Return [X, Y] of the center of cell containing provided text 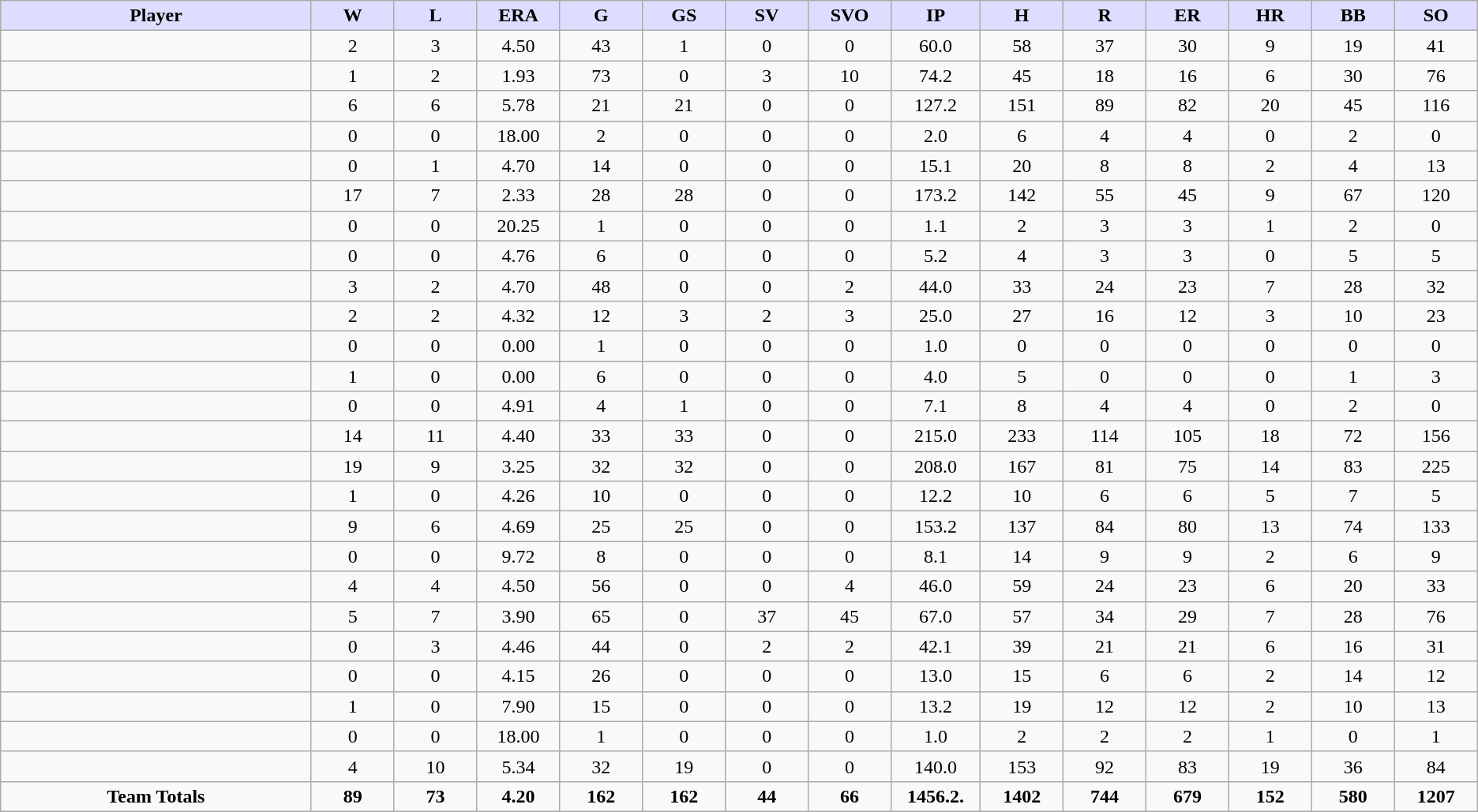
215.0 [936, 436]
156 [1435, 436]
1.93 [518, 76]
7.1 [936, 406]
116 [1435, 106]
5.78 [518, 106]
ER [1187, 16]
11 [436, 436]
HR [1270, 16]
74 [1353, 526]
4.0 [936, 376]
173.2 [936, 196]
57 [1022, 616]
L [436, 16]
225 [1435, 466]
142 [1022, 196]
140.0 [936, 766]
133 [1435, 526]
75 [1187, 466]
151 [1022, 106]
13.0 [936, 676]
17 [352, 196]
1402 [1022, 796]
W [352, 16]
GS [684, 16]
80 [1187, 526]
12.2 [936, 496]
4.69 [518, 526]
H [1022, 16]
39 [1022, 646]
3.25 [518, 466]
137 [1022, 526]
34 [1105, 616]
SV [767, 16]
5.34 [518, 766]
153 [1022, 766]
13.2 [936, 706]
4.32 [518, 316]
55 [1105, 196]
56 [602, 586]
114 [1105, 436]
2.33 [518, 196]
1456.2. [936, 796]
25.0 [936, 316]
R [1105, 16]
48 [602, 286]
4.76 [518, 256]
82 [1187, 106]
152 [1270, 796]
44.0 [936, 286]
67 [1353, 196]
4.26 [518, 496]
72 [1353, 436]
4.15 [518, 676]
BB [1353, 16]
G [602, 16]
3.90 [518, 616]
4.91 [518, 406]
41 [1435, 46]
153.2 [936, 526]
74.2 [936, 76]
120 [1435, 196]
1207 [1435, 796]
SO [1435, 16]
92 [1105, 766]
8.1 [936, 556]
127.2 [936, 106]
43 [602, 46]
42.1 [936, 646]
4.20 [518, 796]
2.0 [936, 136]
67.0 [936, 616]
Player [156, 16]
58 [1022, 46]
208.0 [936, 466]
IP [936, 16]
60.0 [936, 46]
7.90 [518, 706]
679 [1187, 796]
31 [1435, 646]
105 [1187, 436]
65 [602, 616]
29 [1187, 616]
46.0 [936, 586]
744 [1105, 796]
SVO [850, 16]
4.40 [518, 436]
15.1 [936, 166]
ERA [518, 16]
26 [602, 676]
66 [850, 796]
580 [1353, 796]
36 [1353, 766]
Team Totals [156, 796]
9.72 [518, 556]
5.2 [936, 256]
20.25 [518, 226]
59 [1022, 586]
81 [1105, 466]
167 [1022, 466]
1.1 [936, 226]
233 [1022, 436]
4.46 [518, 646]
27 [1022, 316]
